Locate the cell with the specified text and output its [X, Y] center coordinate. 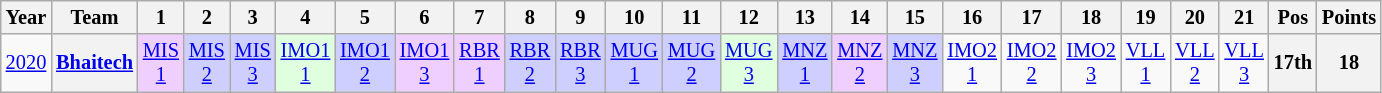
7 [479, 17]
IMO21 [972, 63]
RBR1 [479, 63]
17 [1032, 17]
17th [1293, 63]
VLL3 [1244, 63]
Bhaitech [94, 63]
IMO12 [365, 63]
MIS3 [253, 63]
Pos [1293, 17]
Year [26, 17]
16 [972, 17]
IMO13 [425, 63]
VLL1 [1146, 63]
1 [161, 17]
MNZ2 [860, 63]
MUG1 [634, 63]
8 [530, 17]
2020 [26, 63]
10 [634, 17]
IMO23 [1091, 63]
11 [692, 17]
14 [860, 17]
19 [1146, 17]
MNZ1 [804, 63]
Team [94, 17]
MUG3 [748, 63]
5 [365, 17]
MIS1 [161, 63]
13 [804, 17]
IMO11 [306, 63]
VLL2 [1194, 63]
6 [425, 17]
RBR3 [580, 63]
12 [748, 17]
3 [253, 17]
MNZ3 [914, 63]
Points [1349, 17]
4 [306, 17]
IMO22 [1032, 63]
15 [914, 17]
21 [1244, 17]
MIS2 [207, 63]
20 [1194, 17]
RBR2 [530, 63]
2 [207, 17]
MUG2 [692, 63]
9 [580, 17]
